Return (X, Y) of the center of cell containing provided text 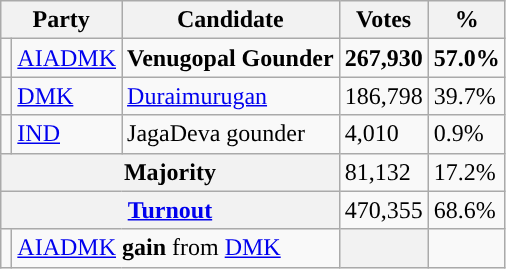
JagaDeva gounder (231, 134)
470,355 (384, 210)
267,930 (384, 58)
Majority (170, 172)
0.9% (466, 134)
Venugopal Gounder (231, 58)
39.7% (466, 96)
Votes (384, 20)
4,010 (384, 134)
DMK (67, 96)
IND (67, 134)
AIADMK gain from DMK (176, 248)
17.2% (466, 172)
68.6% (466, 210)
% (466, 20)
57.0% (466, 58)
Party (62, 20)
81,132 (384, 172)
Candidate (231, 20)
AIADMK (67, 58)
186,798 (384, 96)
Turnout (170, 210)
Duraimurugan (231, 96)
